Search for the cell housing the specified text and yield its (x, y) center coordinate. 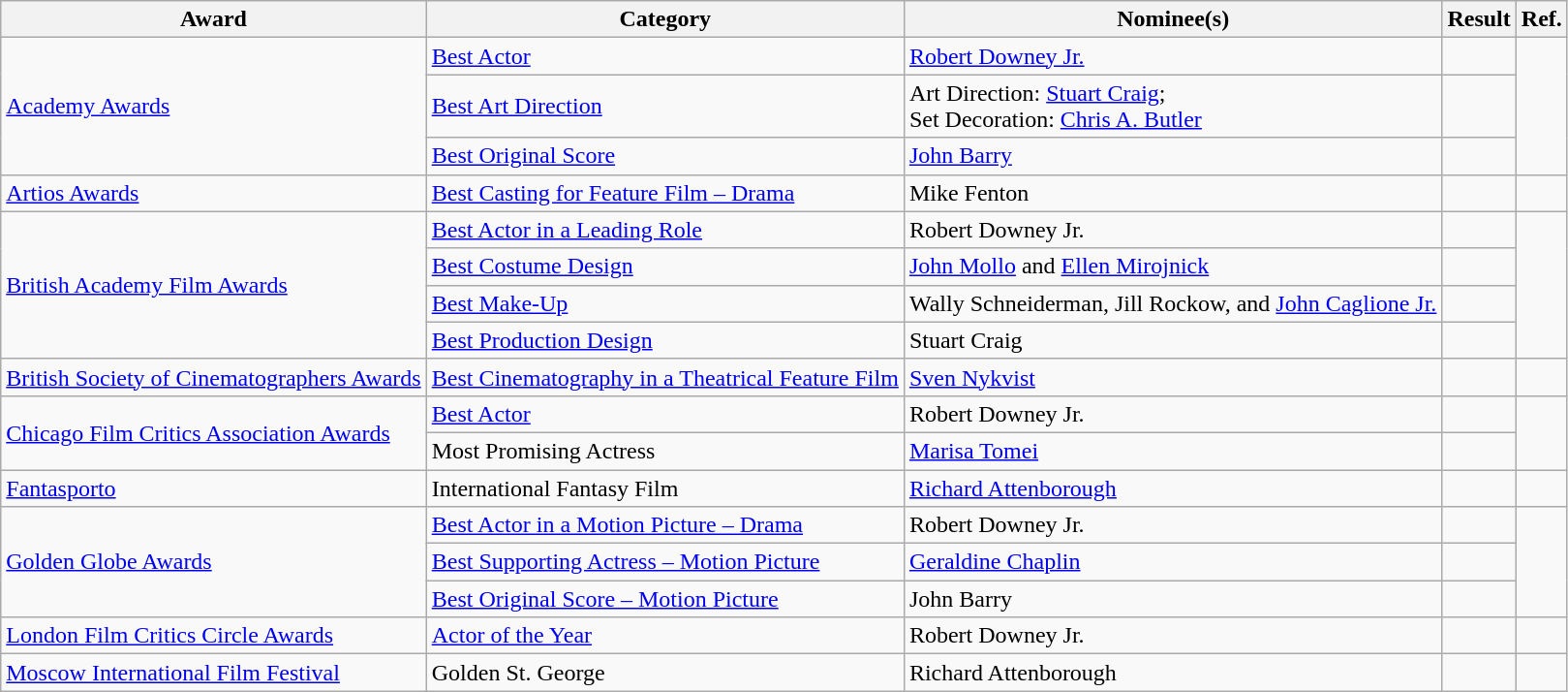
Geraldine Chaplin (1173, 562)
Best Supporting Actress – Motion Picture (664, 562)
Best Art Direction (664, 107)
International Fantasy Film (664, 488)
Best Actor in a Leading Role (664, 230)
Best Actor in a Motion Picture – Drama (664, 525)
London Film Critics Circle Awards (213, 636)
Ref. (1542, 19)
John Mollo and Ellen Mirojnick (1173, 267)
Nominee(s) (1173, 19)
British Society of Cinematographers Awards (213, 377)
Result (1479, 19)
Best Production Design (664, 340)
Chicago Film Critics Association Awards (213, 432)
Golden St. George (664, 673)
Art Direction: Stuart Craig; Set Decoration: Chris A. Butler (1173, 107)
Best Casting for Feature Film – Drama (664, 193)
Fantasporto (213, 488)
Most Promising Actress (664, 451)
Moscow International Film Festival (213, 673)
Artios Awards (213, 193)
Best Costume Design (664, 267)
Stuart Craig (1173, 340)
Wally Schneiderman, Jill Rockow, and John Caglione Jr. (1173, 303)
Best Original Score – Motion Picture (664, 599)
Category (664, 19)
Sven Nykvist (1173, 377)
Marisa Tomei (1173, 451)
Best Make-Up (664, 303)
Award (213, 19)
Golden Globe Awards (213, 562)
Academy Awards (213, 107)
Actor of the Year (664, 636)
Mike Fenton (1173, 193)
Best Cinematography in a Theatrical Feature Film (664, 377)
Best Original Score (664, 156)
British Academy Film Awards (213, 285)
